Return [x, y] of the center of cell containing provided text 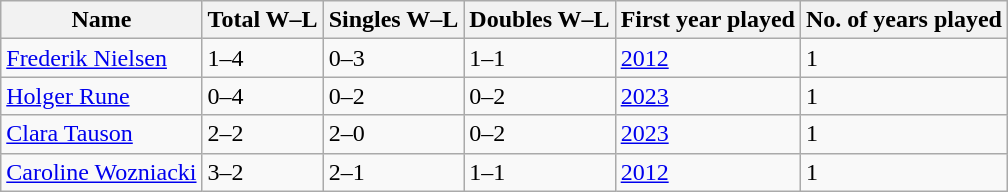
Name [102, 20]
Doubles W–L [540, 20]
Caroline Wozniacki [102, 172]
1–4 [262, 58]
Singles W–L [394, 20]
0–4 [262, 96]
2–0 [394, 134]
0–3 [394, 58]
2–2 [262, 134]
3–2 [262, 172]
Total W–L [262, 20]
Frederik Nielsen [102, 58]
No. of years played [904, 20]
Holger Rune [102, 96]
2–1 [394, 172]
Clara Tauson [102, 134]
First year played [708, 20]
